Identify which cell holds the provided text, then report its [x, y] central coordinate. 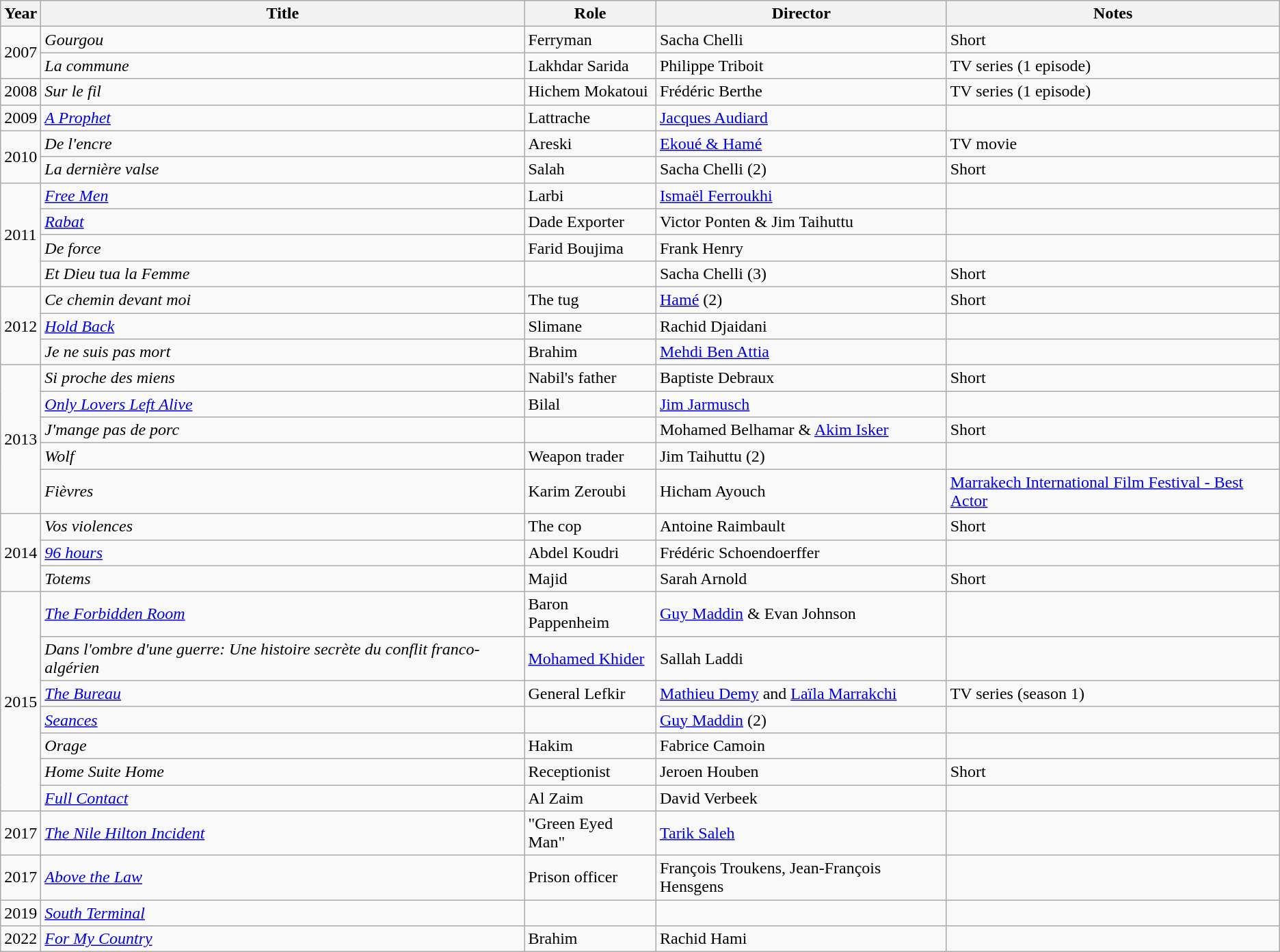
The cop [591, 527]
Jeroen Houben [801, 771]
Farid Boujima [591, 248]
Majid [591, 579]
Hakim [591, 745]
Seances [283, 719]
Totems [283, 579]
Sur le fil [283, 92]
Si proche des miens [283, 378]
Rachid Djaidani [801, 326]
Guy Maddin & Evan Johnson [801, 614]
Year [21, 14]
Salah [591, 170]
Al Zaim [591, 798]
TV movie [1113, 144]
Ce chemin devant moi [283, 300]
2008 [21, 92]
2013 [21, 439]
Home Suite Home [283, 771]
Frédéric Berthe [801, 92]
Mohamed Khider [591, 658]
Vos violences [283, 527]
The tug [591, 300]
De force [283, 248]
Free Men [283, 196]
The Nile Hilton Incident [283, 833]
Victor Ponten & Jim Taihuttu [801, 222]
2010 [21, 157]
Ismaël Ferroukhi [801, 196]
Notes [1113, 14]
Dade Exporter [591, 222]
Hicham Ayouch [801, 491]
Hichem Mokatoui [591, 92]
Lakhdar Sarida [591, 66]
Marrakech International Film Festival - Best Actor [1113, 491]
2014 [21, 553]
Nabil's father [591, 378]
Abdel Koudri [591, 553]
Full Contact [283, 798]
David Verbeek [801, 798]
Prison officer [591, 878]
2012 [21, 326]
Frédéric Schoendoerffer [801, 553]
Areski [591, 144]
Baptiste Debraux [801, 378]
Fièvres [283, 491]
Weapon trader [591, 456]
96 hours [283, 553]
Je ne suis pas mort [283, 352]
Role [591, 14]
Guy Maddin (2) [801, 719]
Frank Henry [801, 248]
Tarik Saleh [801, 833]
J'mange pas de porc [283, 430]
2007 [21, 53]
Lattrache [591, 118]
2009 [21, 118]
De l'encre [283, 144]
Sacha Chelli [801, 40]
Baron Pappenheim [591, 614]
Mathieu Demy and Laïla Marrakchi [801, 693]
La dernière valse [283, 170]
Ekoué & Hamé [801, 144]
A Prophet [283, 118]
Orage [283, 745]
Hamé (2) [801, 300]
Slimane [591, 326]
Only Lovers Left Alive [283, 404]
Et Dieu tua la Femme [283, 274]
François Troukens, Jean-François Hensgens [801, 878]
Title [283, 14]
TV series (season 1) [1113, 693]
Mehdi Ben Attia [801, 352]
Jacques Audiard [801, 118]
South Terminal [283, 913]
Rabat [283, 222]
Gourgou [283, 40]
Wolf [283, 456]
Dans l'ombre d'une guerre: Une histoire secrète du conflit franco-algérien [283, 658]
2011 [21, 235]
For My Country [283, 939]
2022 [21, 939]
Rachid Hami [801, 939]
La commune [283, 66]
Sarah Arnold [801, 579]
Ferryman [591, 40]
"Green Eyed Man" [591, 833]
The Forbidden Room [283, 614]
Sacha Chelli (2) [801, 170]
Jim Taihuttu (2) [801, 456]
Hold Back [283, 326]
Fabrice Camoin [801, 745]
Director [801, 14]
Mohamed Belhamar & Akim Isker [801, 430]
2019 [21, 913]
Philippe Triboit [801, 66]
Above the Law [283, 878]
General Lefkir [591, 693]
Sallah Laddi [801, 658]
Jim Jarmusch [801, 404]
2015 [21, 701]
Sacha Chelli (3) [801, 274]
Larbi [591, 196]
Karim Zeroubi [591, 491]
Receptionist [591, 771]
The Bureau [283, 693]
Bilal [591, 404]
Antoine Raimbault [801, 527]
